Determine the (x, y) coordinate at the center of the cell enclosing the given text.  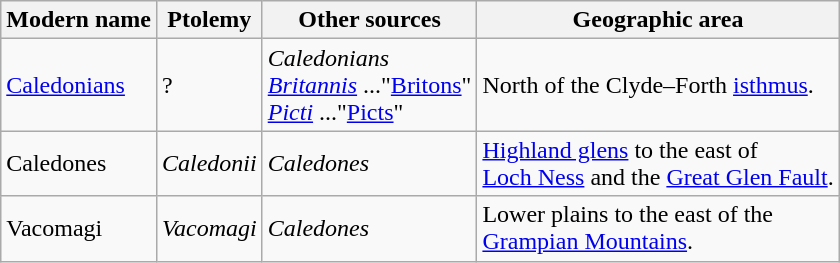
Caledonii (209, 164)
Modern name (79, 20)
? (209, 85)
Lower plains to the east of theGrampian Mountains. (658, 228)
Highland glens to the east ofLoch Ness and the Great Glen Fault. (658, 164)
Caledonians (79, 85)
North of the Clyde–Forth isthmus. (658, 85)
Geographic area (658, 20)
Ptolemy (209, 20)
Other sources (370, 20)
CaledoniansBritannis ..."Britons"Picti ..."Picts" (370, 85)
